For the text-containing cell, return its midpoint in [x, y] coordinate format. 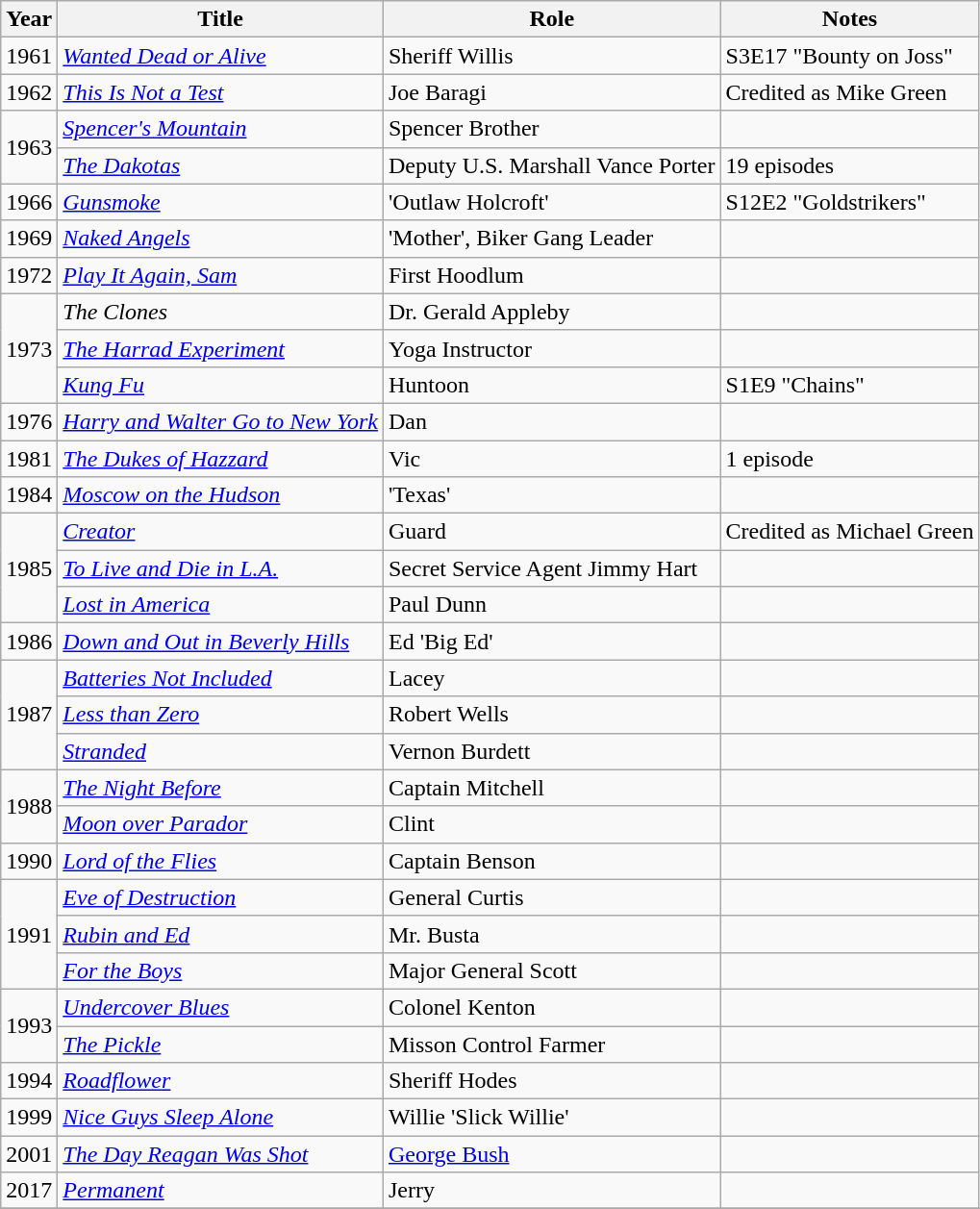
1987 [29, 715]
1961 [29, 56]
Misson Control Farmer [552, 1044]
19 episodes [850, 165]
Credited as Michael Green [850, 532]
Notes [850, 19]
Kung Fu [221, 385]
1988 [29, 806]
1981 [29, 459]
Eve of Destruction [221, 897]
Sheriff Willis [552, 56]
Wanted Dead or Alive [221, 56]
Down and Out in Beverly Hills [221, 642]
Harry and Walter Go to New York [221, 421]
Roadflower [221, 1081]
Moon over Parador [221, 824]
Paul Dunn [552, 605]
Yoga Instructor [552, 348]
Willie 'Slick Willie' [552, 1118]
Batteries Not Included [221, 678]
Title [221, 19]
Naked Angels [221, 239]
1976 [29, 421]
S1E9 "Chains" [850, 385]
1966 [29, 202]
Less than Zero [221, 715]
Lost in America [221, 605]
Captain Mitchell [552, 788]
Credited as Mike Green [850, 92]
Play It Again, Sam [221, 275]
The Dakotas [221, 165]
Huntoon [552, 385]
S3E17 "Bounty on Joss" [850, 56]
S12E2 "Goldstrikers" [850, 202]
1986 [29, 642]
The Day Reagan Was Shot [221, 1154]
'Outlaw Holcroft' [552, 202]
Dan [552, 421]
Robert Wells [552, 715]
Spencer's Mountain [221, 129]
To Live and Die in L.A. [221, 568]
1972 [29, 275]
1990 [29, 861]
'Texas' [552, 495]
Spencer Brother [552, 129]
Stranded [221, 751]
1963 [29, 147]
Creator [221, 532]
Lord of the Flies [221, 861]
Nice Guys Sleep Alone [221, 1118]
For the Boys [221, 970]
Jerry [552, 1191]
1993 [29, 1025]
Deputy U.S. Marshall Vance Porter [552, 165]
Captain Benson [552, 861]
Year [29, 19]
'Mother', Biker Gang Leader [552, 239]
Gunsmoke [221, 202]
Dr. Gerald Appleby [552, 312]
First Hoodlum [552, 275]
The Harrad Experiment [221, 348]
1991 [29, 934]
The Clones [221, 312]
Undercover Blues [221, 1007]
1984 [29, 495]
Vernon Burdett [552, 751]
Colonel Kenton [552, 1007]
Ed 'Big Ed' [552, 642]
2017 [29, 1191]
1999 [29, 1118]
Mr. Busta [552, 934]
Lacey [552, 678]
Guard [552, 532]
Moscow on the Hudson [221, 495]
Vic [552, 459]
1 episode [850, 459]
1985 [29, 568]
The Dukes of Hazzard [221, 459]
General Curtis [552, 897]
Sheriff Hodes [552, 1081]
Secret Service Agent Jimmy Hart [552, 568]
George Bush [552, 1154]
Role [552, 19]
1973 [29, 348]
The Pickle [221, 1044]
1962 [29, 92]
This Is Not a Test [221, 92]
Major General Scott [552, 970]
Permanent [221, 1191]
2001 [29, 1154]
Rubin and Ed [221, 934]
1994 [29, 1081]
1969 [29, 239]
Clint [552, 824]
The Night Before [221, 788]
Joe Baragi [552, 92]
